Find where the given text appears and provide that cell's center as [x, y] coordinate. 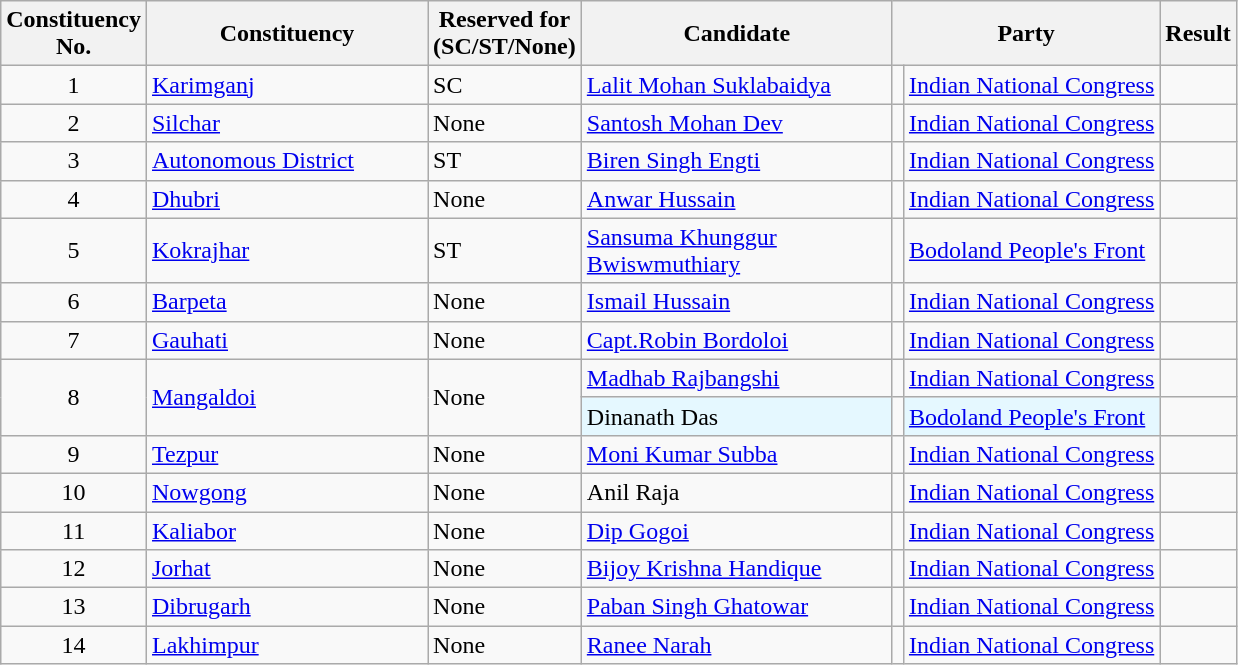
11 [74, 531]
Mangaldoi [286, 397]
Silchar [286, 123]
Autonomous District [286, 161]
Kaliabor [286, 531]
13 [74, 607]
Tezpur [286, 454]
Result [1198, 34]
Biren Singh Engti [736, 161]
8 [74, 397]
Madhab Rajbangshi [736, 378]
Lalit Mohan Suklabaidya [736, 85]
Party [1026, 34]
Constituency [286, 34]
Karimganj [286, 85]
Santosh Mohan Dev [736, 123]
Dip Gogoi [736, 531]
Constituency No. [74, 34]
14 [74, 645]
2 [74, 123]
Dibrugarh [286, 607]
Anwar Hussain [736, 199]
Reserved for(SC/ST/None) [505, 34]
SC [505, 85]
Nowgong [286, 492]
Jorhat [286, 569]
Ismail Hussain [736, 302]
Anil Raja [736, 492]
Bijoy Krishna Handique [736, 569]
Moni Kumar Subba [736, 454]
7 [74, 340]
5 [74, 250]
Dinanath Das [736, 416]
Dhubri [286, 199]
10 [74, 492]
1 [74, 85]
3 [74, 161]
Lakhimpur [286, 645]
Capt.Robin Bordoloi [736, 340]
4 [74, 199]
Gauhati [286, 340]
Candidate [736, 34]
Paban Singh Ghatowar [736, 607]
12 [74, 569]
Sansuma Khunggur Bwiswmuthiary [736, 250]
6 [74, 302]
Barpeta [286, 302]
9 [74, 454]
Kokrajhar [286, 250]
Ranee Narah [736, 645]
